Determine the (x, y) coordinate at the center of the cell enclosing the given text.  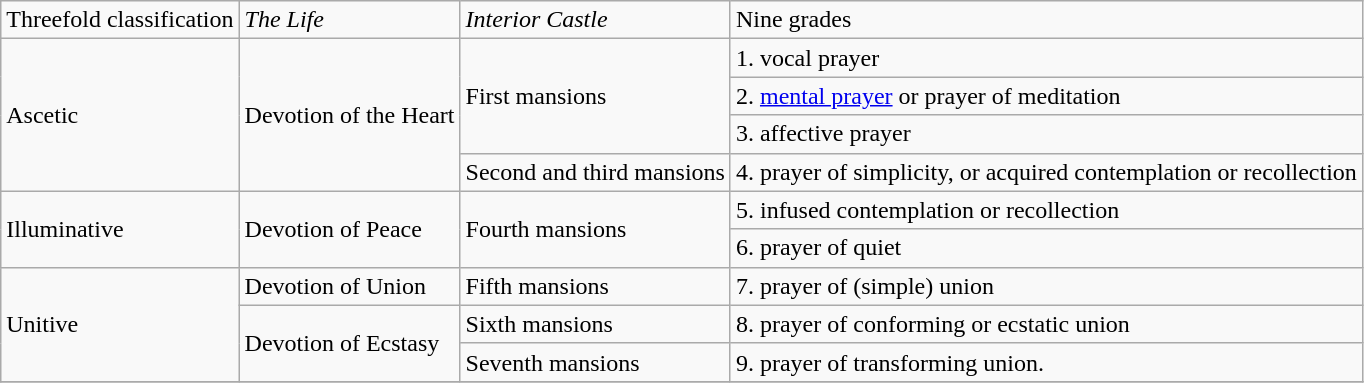
Devotion of Union (350, 286)
9. prayer of transforming union. (1046, 362)
3. affective prayer (1046, 134)
1. vocal prayer (1046, 58)
6. prayer of quiet (1046, 248)
Illuminative (120, 229)
Sixth mansions (595, 324)
5. infused contemplation or recollection (1046, 210)
Interior Castle (595, 20)
Threefold classification (120, 20)
Ascetic (120, 115)
Seventh mansions (595, 362)
Second and third mansions (595, 172)
4. prayer of simplicity, or acquired contemplation or recollection (1046, 172)
Devotion of Peace (350, 229)
Nine grades (1046, 20)
2. mental prayer or prayer of meditation (1046, 96)
Devotion of Ecstasy (350, 343)
8. prayer of conforming or ecstatic union (1046, 324)
Unitive (120, 324)
Fourth mansions (595, 229)
7. prayer of (simple) union (1046, 286)
The Life (350, 20)
Devotion of the Heart (350, 115)
First mansions (595, 96)
Fifth mansions (595, 286)
